Scan for the cell matching the given text and deliver its [x, y] coordinate at center. 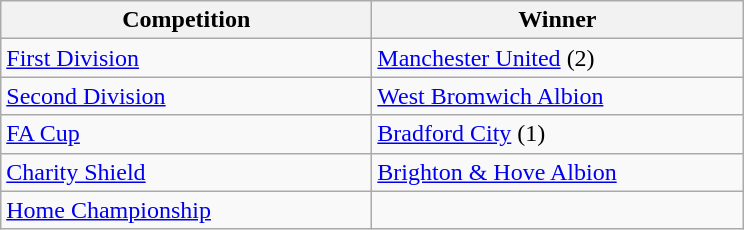
Second Division [186, 96]
Bradford City (1) [558, 134]
West Bromwich Albion [558, 96]
FA Cup [186, 134]
Charity Shield [186, 172]
Competition [186, 20]
Brighton & Hove Albion [558, 172]
Manchester United (2) [558, 58]
Home Championship [186, 210]
Winner [558, 20]
First Division [186, 58]
